Search for the cell housing the specified text and yield its (x, y) center coordinate. 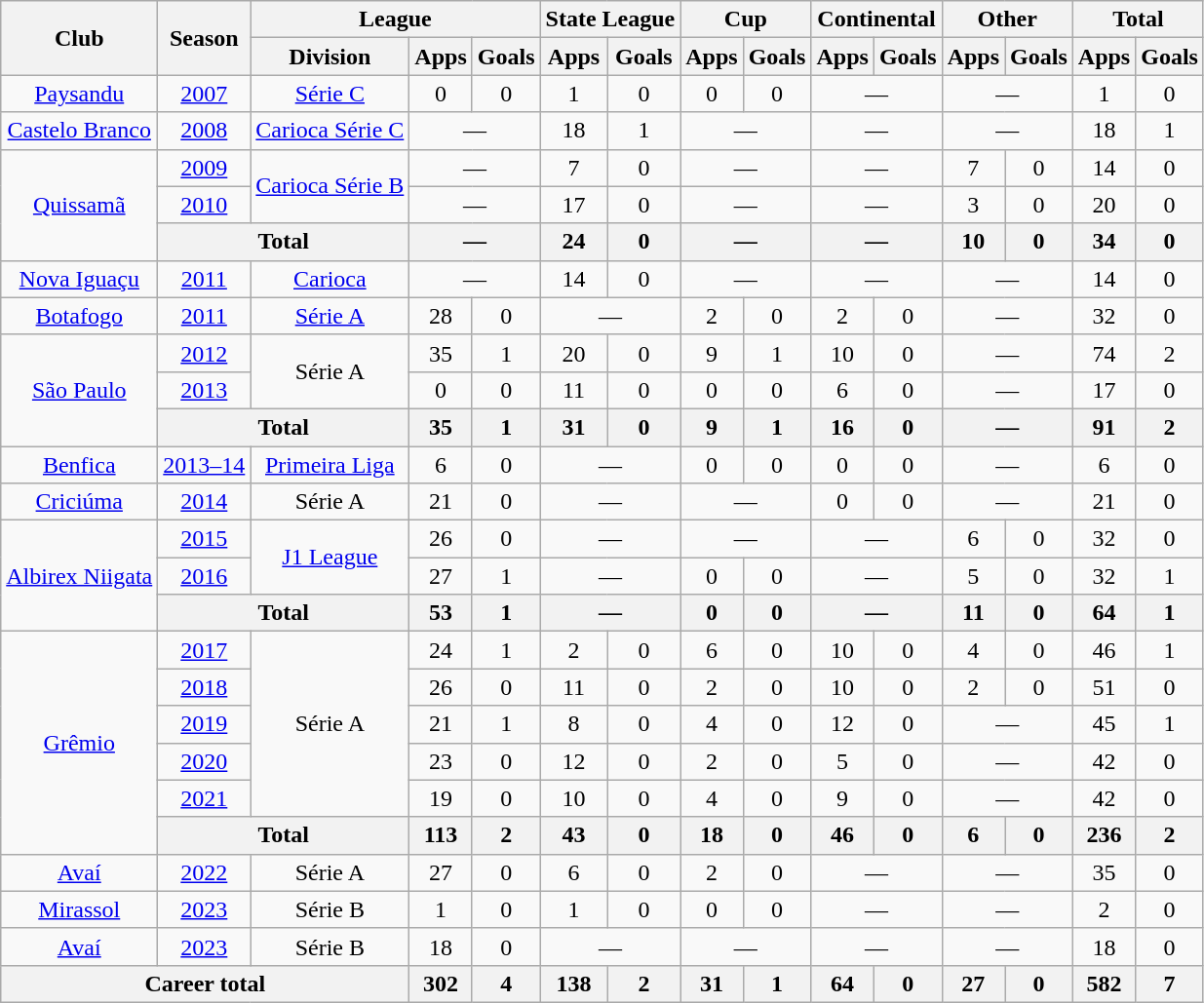
2007 (205, 94)
582 (1104, 984)
45 (1104, 724)
São Paulo (80, 390)
Série C (330, 94)
Grêmio (80, 743)
2014 (205, 502)
Botafogo (80, 316)
28 (441, 316)
J1 League (330, 558)
2015 (205, 539)
91 (1104, 427)
Career total (205, 984)
Benfica (80, 465)
43 (573, 835)
Criciúma (80, 502)
2020 (205, 761)
53 (441, 613)
2022 (205, 872)
Mirassol (80, 909)
Continental (876, 19)
302 (441, 984)
2017 (205, 650)
Carioca (330, 279)
51 (1104, 687)
3 (973, 205)
Carioca Série B (330, 186)
2010 (205, 205)
Quissamã (80, 205)
Castelo Branco (80, 131)
Carioca Série C (330, 131)
16 (842, 427)
2021 (205, 798)
236 (1104, 835)
23 (441, 761)
Nova Iguaçu (80, 279)
Division (330, 57)
34 (1104, 242)
2019 (205, 724)
2013–14 (205, 465)
League (396, 19)
2016 (205, 576)
Club (80, 38)
Cup (746, 19)
Season (205, 38)
19 (441, 798)
State League (610, 19)
138 (573, 984)
2018 (205, 687)
2012 (205, 353)
8 (573, 724)
Albirex Niigata (80, 576)
2013 (205, 390)
2009 (205, 168)
74 (1104, 353)
113 (441, 835)
Paysandu (80, 94)
Primeira Liga (330, 465)
2008 (205, 131)
Other (1007, 19)
